Scan for the cell matching the given text and deliver its [X, Y] coordinate at center. 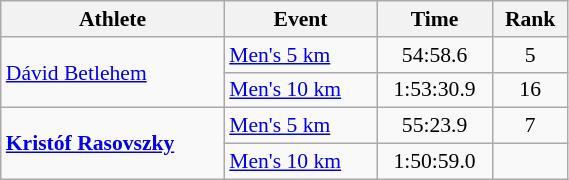
Kristóf Rasovszky [112, 144]
Rank [530, 19]
Event [300, 19]
Dávid Betlehem [112, 72]
1:50:59.0 [434, 162]
5 [530, 55]
Time [434, 19]
16 [530, 90]
1:53:30.9 [434, 90]
Athlete [112, 19]
55:23.9 [434, 126]
54:58.6 [434, 55]
7 [530, 126]
